Locate the cell with the specified text and output its [x, y] center coordinate. 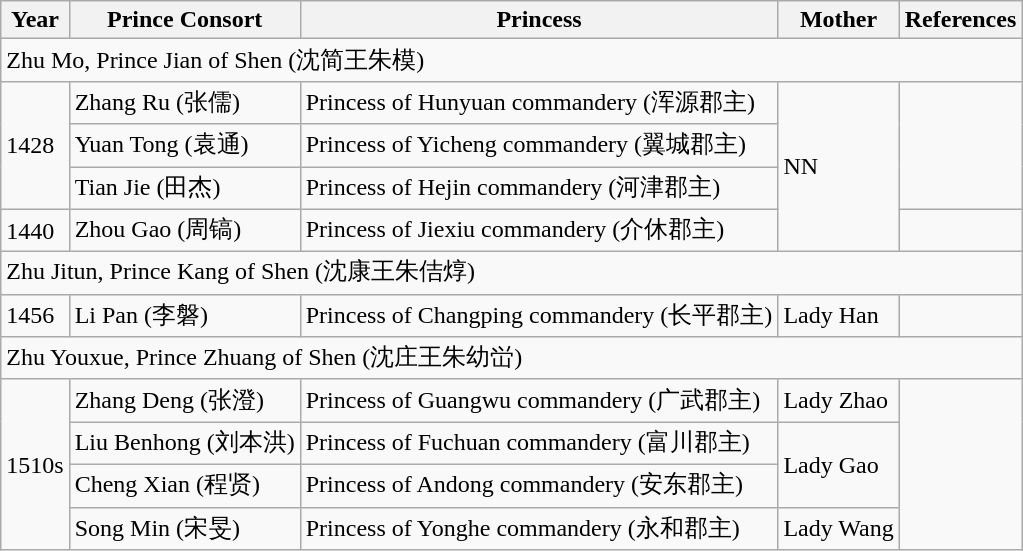
Zhou Gao (周镐) [184, 230]
Zhang Deng (张澄) [184, 400]
Princess of Changping commandery (长平郡主) [539, 316]
Prince Consort [184, 20]
1428 [35, 145]
Princess of Fuchuan commandery (富川郡主) [539, 444]
Zhang Ru (张儒) [184, 102]
Lady Wang [838, 528]
Year [35, 20]
Princess of Yicheng commandery (翼城郡主) [539, 146]
1510s [35, 464]
Li Pan (李磐) [184, 316]
Cheng Xian (程贤) [184, 486]
Zhu Jitun, Prince Kang of Shen (沈康王朱佶焞) [512, 274]
1456 [35, 316]
Princess of Hejin commandery (河津郡主) [539, 188]
NN [838, 166]
Princess of Andong commandery (安东郡主) [539, 486]
Lady Gao [838, 464]
References [960, 20]
Princess of Guangwu commandery (广武郡主) [539, 400]
Mother [838, 20]
Liu Benhong (刘本洪) [184, 444]
Princess of Yonghe commandery (永和郡主) [539, 528]
Princess [539, 20]
Zhu Mo, Prince Jian of Shen (沈简王朱模) [512, 60]
Song Min (宋旻) [184, 528]
1440 [35, 230]
Lady Han [838, 316]
Lady Zhao [838, 400]
Zhu Youxue, Prince Zhuang of Shen (沈庄王朱幼峃) [512, 358]
Yuan Tong (袁通) [184, 146]
Tian Jie (田杰) [184, 188]
Princess of Jiexiu commandery (介休郡主) [539, 230]
Princess of Hunyuan commandery (浑源郡主) [539, 102]
